Locate the cell with the specified text and output its (X, Y) center coordinate. 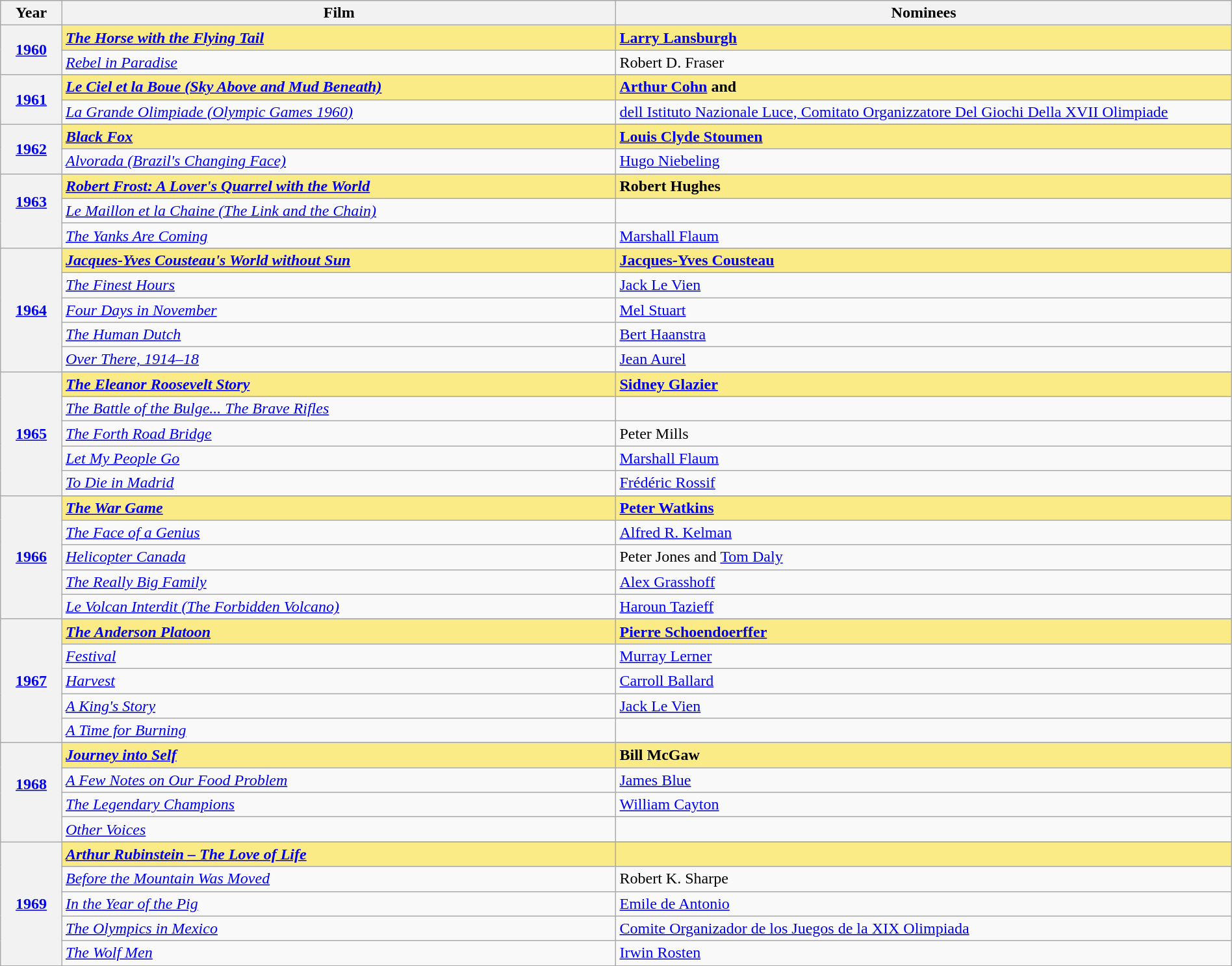
1969 (31, 904)
The Finest Hours (339, 285)
Hugo Niebeling (924, 161)
Larry Lansburgh (924, 38)
Pierre Schoendoerffer (924, 631)
The Horse with the Flying Tail (339, 38)
Bill McGaw (924, 755)
Arthur Rubinstein – The Love of Life (339, 854)
1967 (31, 681)
Le Volcan Interdit (The Forbidden Volcano) (339, 607)
The Anderson Platoon (339, 631)
Carroll Ballard (924, 681)
Before the Mountain Was Moved (339, 879)
James Blue (924, 780)
William Cayton (924, 805)
Jacques-Yves Cousteau (924, 260)
Mel Stuart (924, 310)
Jacques-Yves Cousteau's World without Sun (339, 260)
The Yanks Are Coming (339, 235)
Other Voices (339, 829)
Peter Jones and Tom Daly (924, 557)
Emile de Antonio (924, 904)
Black Fox (339, 137)
Four Days in November (339, 310)
The Human Dutch (339, 335)
1960 (31, 50)
In the Year of the Pig (339, 904)
1965 (31, 434)
Haroun Tazieff (924, 607)
Bert Haanstra (924, 335)
A Time for Burning (339, 731)
Let My People Go (339, 458)
1961 (31, 99)
Louis Clyde Stoumen (924, 137)
Journey into Self (339, 755)
Rebel in Paradise (339, 62)
Alex Grasshoff (924, 582)
Robert Frost: A Lover's Quarrel with the World (339, 186)
The Legendary Champions (339, 805)
Alvorada (Brazil's Changing Face) (339, 161)
Comite Organizador de los Juegos de la XIX Olimpiada (924, 928)
A Few Notes on Our Food Problem (339, 780)
The Forth Road Bridge (339, 434)
1968 (31, 792)
Murray Lerner (924, 656)
Festival (339, 656)
The Battle of the Bulge... The Brave Rifles (339, 409)
The Olympics in Mexico (339, 928)
1963 (31, 211)
Robert D. Fraser (924, 62)
Peter Mills (924, 434)
The Wolf Men (339, 953)
Frédéric Rossif (924, 483)
La Grande Olimpiade (Olympic Games 1960) (339, 112)
Peter Watkins (924, 508)
Le Maillon et la Chaine (The Link and the Chain) (339, 211)
Alfred R. Kelman (924, 532)
Robert K. Sharpe (924, 879)
The War Game (339, 508)
Arthur Cohn and (924, 87)
Helicopter Canada (339, 557)
dell Istituto Nazionale Luce, Comitato Organizzatore Del Giochi Della XVII Olimpiade (924, 112)
The Face of a Genius (339, 532)
Year (31, 13)
Le Ciel et la Boue (Sky Above and Mud Beneath) (339, 87)
To Die in Madrid (339, 483)
1964 (31, 309)
Nominees (924, 13)
A King's Story (339, 705)
The Really Big Family (339, 582)
Sidney Glazier (924, 384)
Harvest (339, 681)
Jean Aurel (924, 359)
Film (339, 13)
1962 (31, 149)
Irwin Rosten (924, 953)
Robert Hughes (924, 186)
1966 (31, 557)
The Eleanor Roosevelt Story (339, 384)
Over There, 1914–18 (339, 359)
